Pinpoint the cell where the given text exists, returning its (x, y) midpoint coordinate. 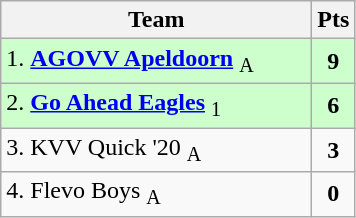
Team (156, 20)
6 (334, 105)
1. AGOVV Apeldoorn A (156, 61)
9 (334, 61)
3. KVV Quick '20 A (156, 150)
4. Flevo Boys A (156, 194)
2. Go Ahead Eagles 1 (156, 105)
0 (334, 194)
3 (334, 150)
Pts (334, 20)
